Pinpoint the cell where the given text exists, returning its [x, y] midpoint coordinate. 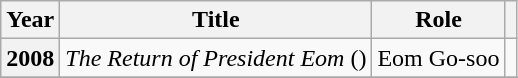
2008 [30, 58]
The Return of President Eom () [216, 58]
Year [30, 20]
Title [216, 20]
Eom Go-soo [438, 58]
Role [438, 20]
